Return the (X, Y) coordinate for the center point of the cell that contains the specified text.  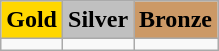
Silver (98, 20)
Gold (32, 20)
Bronze (176, 20)
